Return the [X, Y] coordinate for the center point of the cell that contains the specified text.  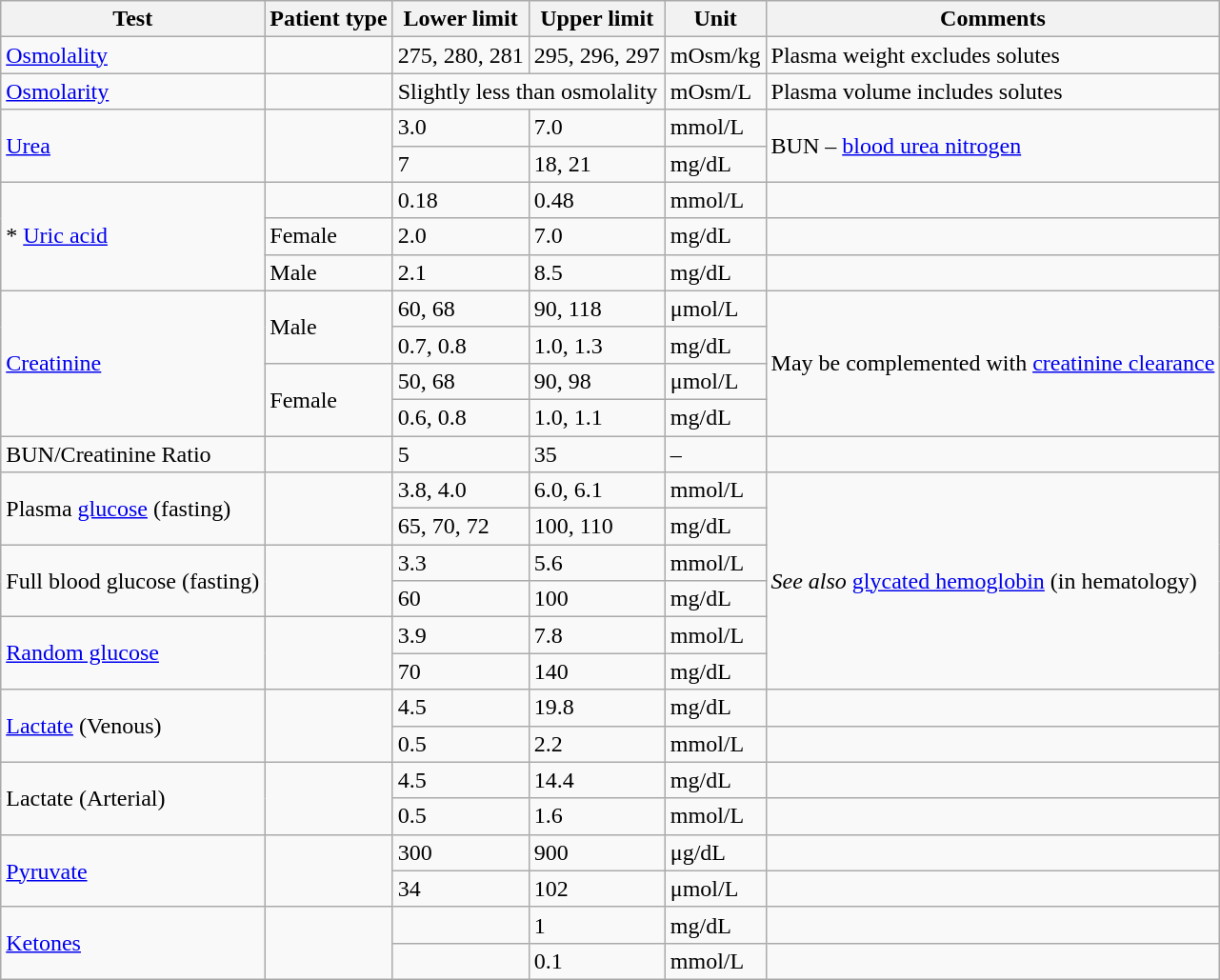
295, 296, 297 [596, 55]
Creatinine [133, 363]
90, 118 [596, 309]
mOsm/L [715, 91]
* Uric acid [133, 236]
1.0, 1.1 [596, 417]
2.2 [596, 744]
2.1 [461, 272]
14.4 [596, 780]
70 [461, 671]
May be complemented with creatinine clearance [992, 363]
Full blood glucose (fasting) [133, 581]
– [715, 454]
7.8 [596, 635]
BUN/Creatinine Ratio [133, 454]
Lactate (Arterial) [133, 798]
Plasma volume includes solutes [992, 91]
Test [133, 19]
1.0, 1.3 [596, 345]
Comments [992, 19]
Lactate (Venous) [133, 726]
140 [596, 671]
0.1 [596, 961]
19.8 [596, 708]
0.7, 0.8 [461, 345]
Unit [715, 19]
Plasma glucose (fasting) [133, 509]
6.0, 6.1 [596, 490]
Pyruvate [133, 870]
100 [596, 599]
Urea [133, 146]
mOsm/kg [715, 55]
1.6 [596, 816]
35 [596, 454]
900 [596, 852]
0.18 [461, 200]
Upper limit [596, 19]
See also glycated hemoglobin (in hematology) [992, 581]
275, 280, 281 [461, 55]
Plasma weight excludes solutes [992, 55]
Osmolality [133, 55]
50, 68 [461, 381]
5 [461, 454]
Ketones [133, 943]
0.6, 0.8 [461, 417]
18, 21 [596, 164]
1 [596, 925]
3.0 [461, 128]
3.3 [461, 563]
0.48 [596, 200]
102 [596, 889]
65, 70, 72 [461, 527]
2.0 [461, 236]
100, 110 [596, 527]
60 [461, 599]
Lower limit [461, 19]
60, 68 [461, 309]
μg/dL [715, 852]
Random glucose [133, 653]
7 [461, 164]
Osmolarity [133, 91]
Patient type [329, 19]
300 [461, 852]
8.5 [596, 272]
90, 98 [596, 381]
3.8, 4.0 [461, 490]
3.9 [461, 635]
BUN – blood urea nitrogen [992, 146]
34 [461, 889]
Slightly less than osmolality [529, 91]
5.6 [596, 563]
